Capture the cell that displays the provided text and extract its [x, y] central coordinate. 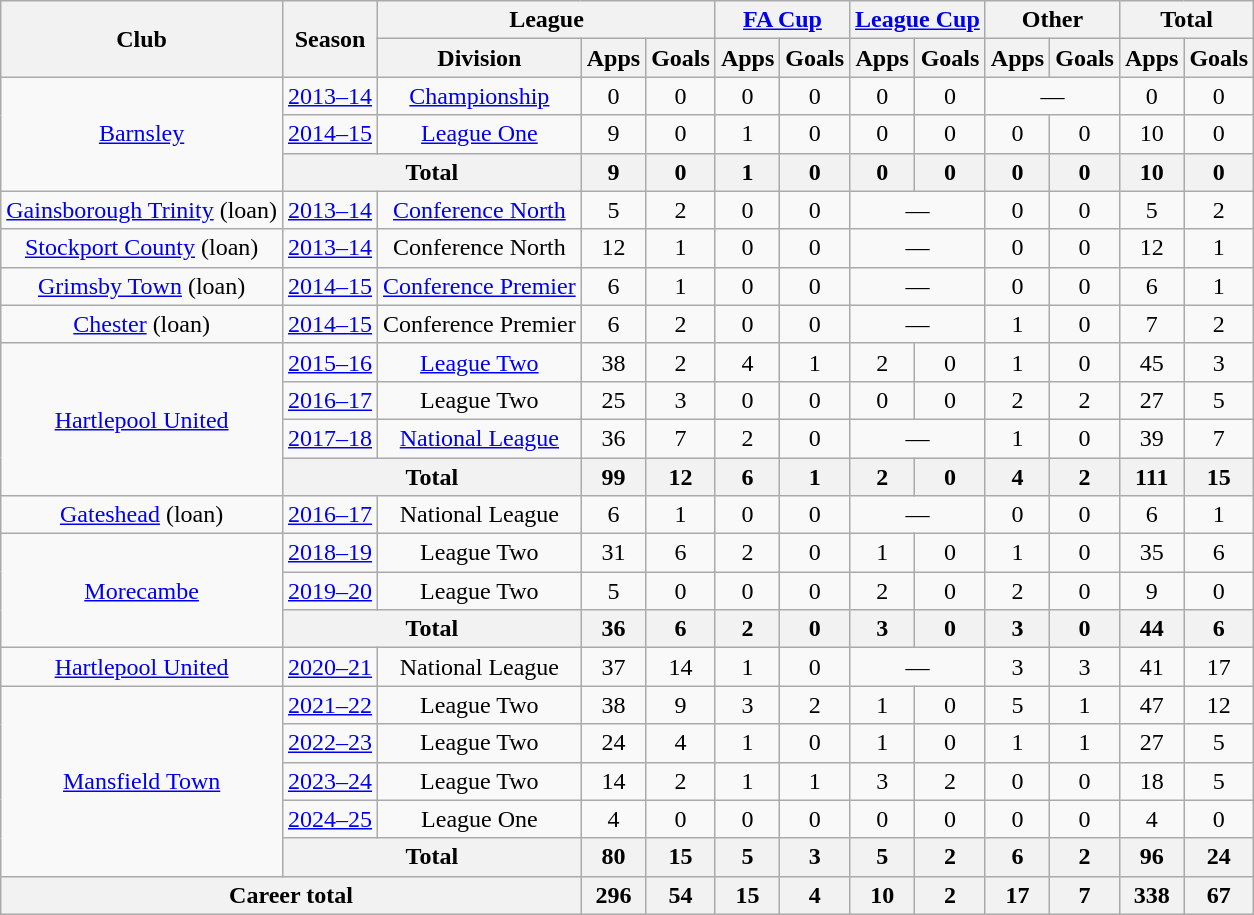
2024–25 [330, 819]
54 [681, 895]
99 [613, 477]
45 [1151, 362]
111 [1151, 477]
80 [613, 857]
2023–24 [330, 781]
2021–22 [330, 705]
2015–16 [330, 362]
Gateshead (loan) [142, 515]
67 [1219, 895]
25 [613, 400]
FA Cup [782, 20]
18 [1151, 781]
31 [613, 553]
37 [613, 667]
League [547, 20]
Career total [291, 895]
Season [330, 39]
47 [1151, 705]
Club [142, 39]
Grimsby Town (loan) [142, 286]
2020–21 [330, 667]
Morecambe [142, 591]
338 [1151, 895]
96 [1151, 857]
Gainsborough Trinity (loan) [142, 210]
Mansfield Town [142, 781]
Other [1052, 20]
296 [613, 895]
Championship [480, 96]
2018–19 [330, 553]
Stockport County (loan) [142, 248]
41 [1151, 667]
44 [1151, 629]
Division [480, 58]
2022–23 [330, 743]
Chester (loan) [142, 324]
2019–20 [330, 591]
39 [1151, 438]
35 [1151, 553]
Barnsley [142, 134]
League Cup [918, 20]
2017–18 [330, 438]
